Determine the [X, Y] coordinate at the center of the cell enclosing the given text.  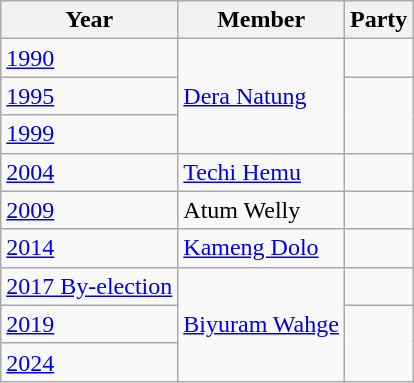
1999 [90, 134]
2009 [90, 210]
Atum Welly [262, 210]
Dera Natung [262, 96]
Party [378, 20]
1990 [90, 58]
2019 [90, 324]
2024 [90, 362]
1995 [90, 96]
Kameng Dolo [262, 248]
2014 [90, 248]
2017 By-election [90, 286]
Biyuram Wahge [262, 324]
2004 [90, 172]
Year [90, 20]
Techi Hemu [262, 172]
Member [262, 20]
